Detect which cell encompasses the target text, then output its [X, Y] center coordinate. 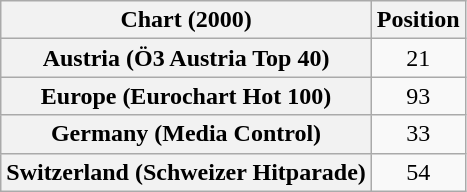
93 [418, 96]
33 [418, 134]
54 [418, 172]
Austria (Ö3 Austria Top 40) [186, 58]
Position [418, 20]
Chart (2000) [186, 20]
21 [418, 58]
Germany (Media Control) [186, 134]
Switzerland (Schweizer Hitparade) [186, 172]
Europe (Eurochart Hot 100) [186, 96]
